From the cell containing the given text, extract its center point as (x, y) coordinate. 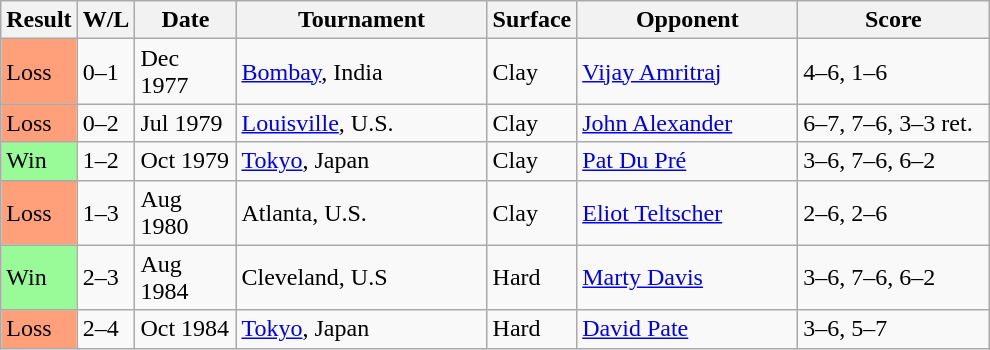
Oct 1979 (186, 161)
0–1 (106, 72)
1–2 (106, 161)
Result (39, 20)
2–3 (106, 278)
2–6, 2–6 (894, 212)
John Alexander (688, 123)
Date (186, 20)
Cleveland, U.S (362, 278)
4–6, 1–6 (894, 72)
0–2 (106, 123)
Score (894, 20)
Marty Davis (688, 278)
Eliot Teltscher (688, 212)
Aug 1980 (186, 212)
1–3 (106, 212)
2–4 (106, 329)
Louisville, U.S. (362, 123)
Pat Du Pré (688, 161)
David Pate (688, 329)
Jul 1979 (186, 123)
Surface (532, 20)
6–7, 7–6, 3–3 ret. (894, 123)
W/L (106, 20)
Vijay Amritraj (688, 72)
Bombay, India (362, 72)
Tournament (362, 20)
3–6, 5–7 (894, 329)
Aug 1984 (186, 278)
Oct 1984 (186, 329)
Opponent (688, 20)
Dec 1977 (186, 72)
Atlanta, U.S. (362, 212)
